Detect which cell encompasses the target text, then output its (x, y) center coordinate. 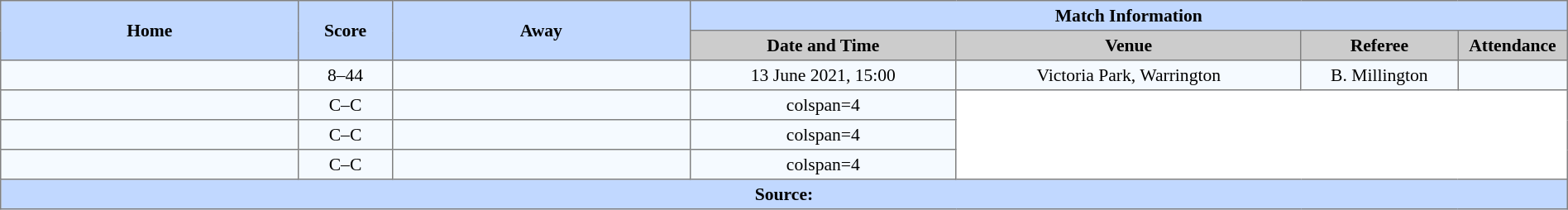
Referee (1379, 45)
Venue (1128, 45)
Away (541, 31)
Source: (784, 194)
Date and Time (823, 45)
Score (346, 31)
B. Millington (1379, 75)
Match Information (1128, 16)
Home (150, 31)
Victoria Park, Warrington (1128, 75)
8–44 (346, 75)
13 June 2021, 15:00 (823, 75)
Attendance (1513, 45)
